For the text-containing cell, return its midpoint in (x, y) coordinate format. 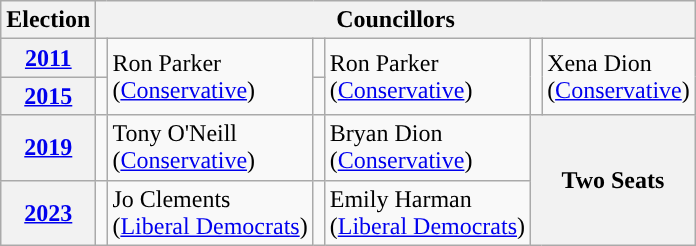
Councillors (396, 20)
Bryan Dion(Conservative) (427, 148)
Jo Clements(Liberal Democrats) (210, 212)
2015 (48, 96)
2023 (48, 212)
Tony O'Neill(Conservative) (210, 148)
Xena Dion(Conservative) (619, 77)
2019 (48, 148)
Emily Harman(Liberal Democrats) (427, 212)
Election (48, 20)
2011 (48, 58)
Two Seats (614, 180)
